Extract the (X, Y) coordinate from the center of the cell holding the provided text.  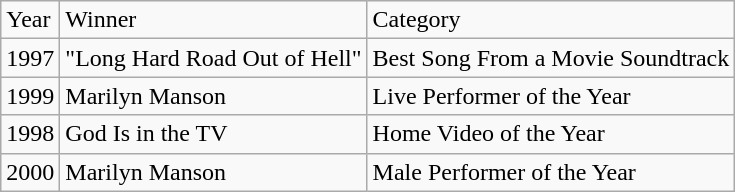
God Is in the TV (214, 134)
1998 (30, 134)
Winner (214, 20)
1997 (30, 58)
Category (551, 20)
Live Performer of the Year (551, 96)
Home Video of the Year (551, 134)
Male Performer of the Year (551, 172)
"Long Hard Road Out of Hell" (214, 58)
Year (30, 20)
1999 (30, 96)
Best Song From a Movie Soundtrack (551, 58)
2000 (30, 172)
